Output the (X, Y) coordinate of the center of the cell containing the given text.  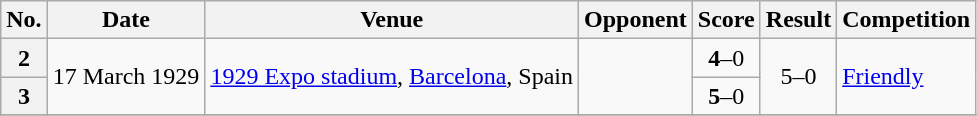
Competition (906, 20)
4–0 (726, 58)
3 (24, 96)
1929 Expo stadium, Barcelona, Spain (392, 77)
2 (24, 58)
Score (726, 20)
Venue (392, 20)
Result (798, 20)
Friendly (906, 77)
No. (24, 20)
Date (126, 20)
17 March 1929 (126, 77)
Opponent (636, 20)
